Extract the (X, Y) coordinate from the center of the cell holding the provided text.  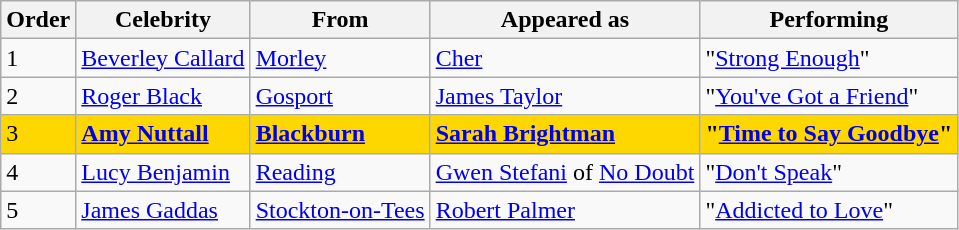
"You've Got a Friend" (829, 96)
"Don't Speak" (829, 172)
Amy Nuttall (163, 134)
1 (38, 58)
James Taylor (565, 96)
Robert Palmer (565, 210)
Celebrity (163, 20)
Gwen Stefani of No Doubt (565, 172)
Sarah Brightman (565, 134)
Stockton-on-Tees (340, 210)
"Addicted to Love" (829, 210)
"Time to Say Goodbye" (829, 134)
Gosport (340, 96)
Roger Black (163, 96)
2 (38, 96)
Appeared as (565, 20)
Reading (340, 172)
James Gaddas (163, 210)
3 (38, 134)
"Strong Enough" (829, 58)
Morley (340, 58)
Lucy Benjamin (163, 172)
Cher (565, 58)
Performing (829, 20)
Blackburn (340, 134)
Beverley Callard (163, 58)
4 (38, 172)
5 (38, 210)
Order (38, 20)
From (340, 20)
